Find where the given text appears and provide that cell's center as (x, y) coordinate. 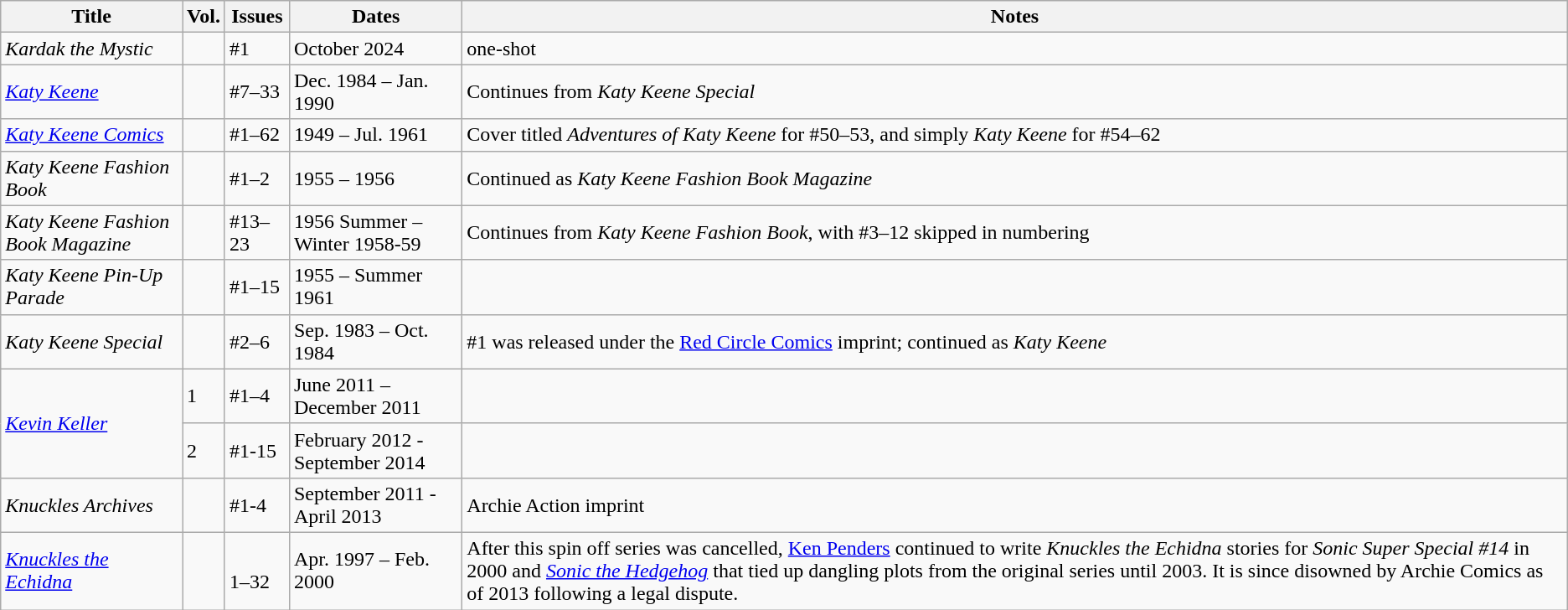
Cover titled Adventures of Katy Keene for #50–53, and simply Katy Keene for #54–62 (1015, 135)
#13–23 (256, 233)
1 (204, 395)
Kevin Keller (92, 423)
Continues from Katy Keene Special (1015, 92)
#1–62 (256, 135)
Dates (375, 17)
Katy Keene Fashion Book Magazine (92, 233)
#2–6 (256, 342)
Katy Keene Fashion Book (92, 178)
Issues (256, 17)
Continued as Katy Keene Fashion Book Magazine (1015, 178)
1955 – 1956 (375, 178)
Sep. 1983 – Oct. 1984 (375, 342)
February 2012 - September 2014 (375, 451)
1955 – Summer 1961 (375, 287)
#1–4 (256, 395)
Katy Keene (92, 92)
September 2011 - April 2013 (375, 504)
Vol. (204, 17)
Kardak the Mystic (92, 49)
Title (92, 17)
1949 – Jul. 1961 (375, 135)
Katy Keene Pin-Up Parade (92, 287)
#1–15 (256, 287)
#7–33 (256, 92)
Katy Keene Comics (92, 135)
Archie Action imprint (1015, 504)
June 2011 – December 2011 (375, 395)
#1 (256, 49)
Apr. 1997 – Feb. 2000 (375, 571)
Notes (1015, 17)
#1–2 (256, 178)
#1-4 (256, 504)
Continues from Katy Keene Fashion Book, with #3–12 skipped in numbering (1015, 233)
October 2024 (375, 49)
Knuckles the Echidna (92, 571)
#1-15 (256, 451)
Knuckles Archives (92, 504)
Dec. 1984 – Jan. 1990 (375, 92)
1–32 (256, 571)
one-shot (1015, 49)
1956 Summer – Winter 1958-59 (375, 233)
2 (204, 451)
#1 was released under the Red Circle Comics imprint; continued as Katy Keene (1015, 342)
Katy Keene Special (92, 342)
